Return [X, Y] of the center of cell containing provided text 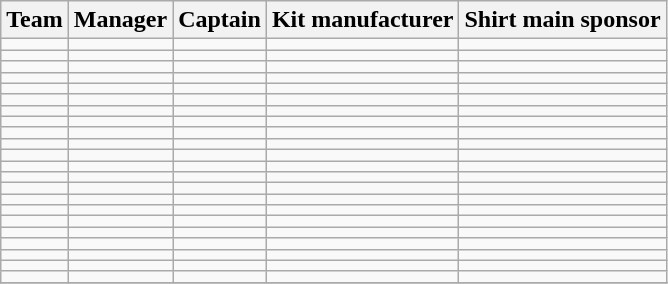
Manager [120, 20]
Shirt main sponsor [562, 20]
Kit manufacturer [362, 20]
Team [35, 20]
Captain [220, 20]
